Search for the cell housing the specified text and yield its (x, y) center coordinate. 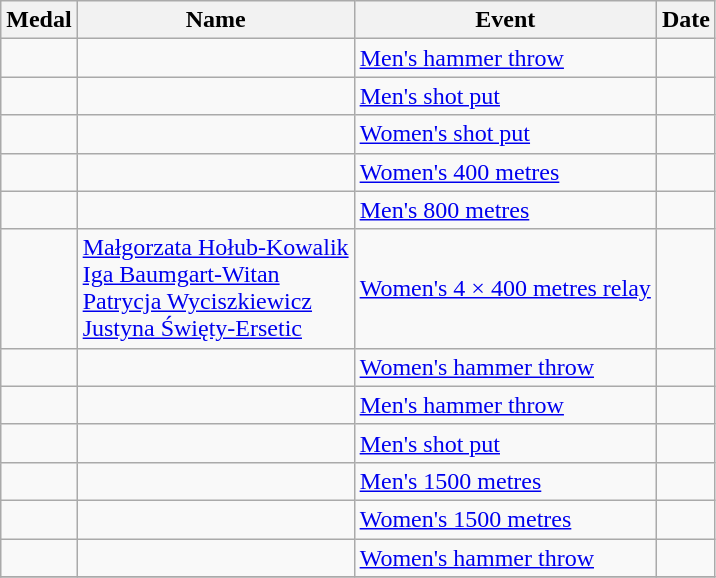
Date (686, 20)
Men's 1500 metres (505, 481)
Women's 400 metres (505, 172)
Women's 4 × 400 metres relay (505, 288)
Women's 1500 metres (505, 519)
Name (216, 20)
Event (505, 20)
Women's shot put (505, 134)
Medal (39, 20)
Małgorzata Hołub-KowalikIga Baumgart-WitanPatrycja WyciszkiewiczJustyna Święty-Ersetic (216, 288)
Men's 800 metres (505, 210)
